Output the [X, Y] coordinate of the center of the cell containing the given text.  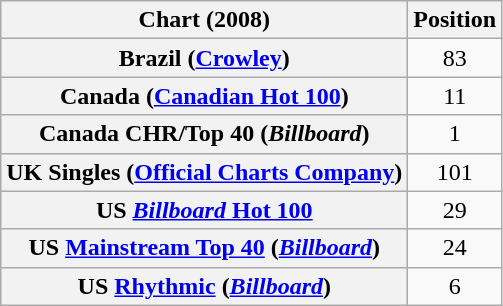
101 [455, 172]
29 [455, 210]
24 [455, 248]
Chart (2008) [204, 20]
UK Singles (Official Charts Company) [204, 172]
US Rhythmic (Billboard) [204, 286]
11 [455, 96]
83 [455, 58]
US Mainstream Top 40 (Billboard) [204, 248]
Canada CHR/Top 40 (Billboard) [204, 134]
1 [455, 134]
Brazil (Crowley) [204, 58]
Canada (Canadian Hot 100) [204, 96]
US Billboard Hot 100 [204, 210]
Position [455, 20]
6 [455, 286]
